Capture the cell that displays the provided text and extract its (x, y) central coordinate. 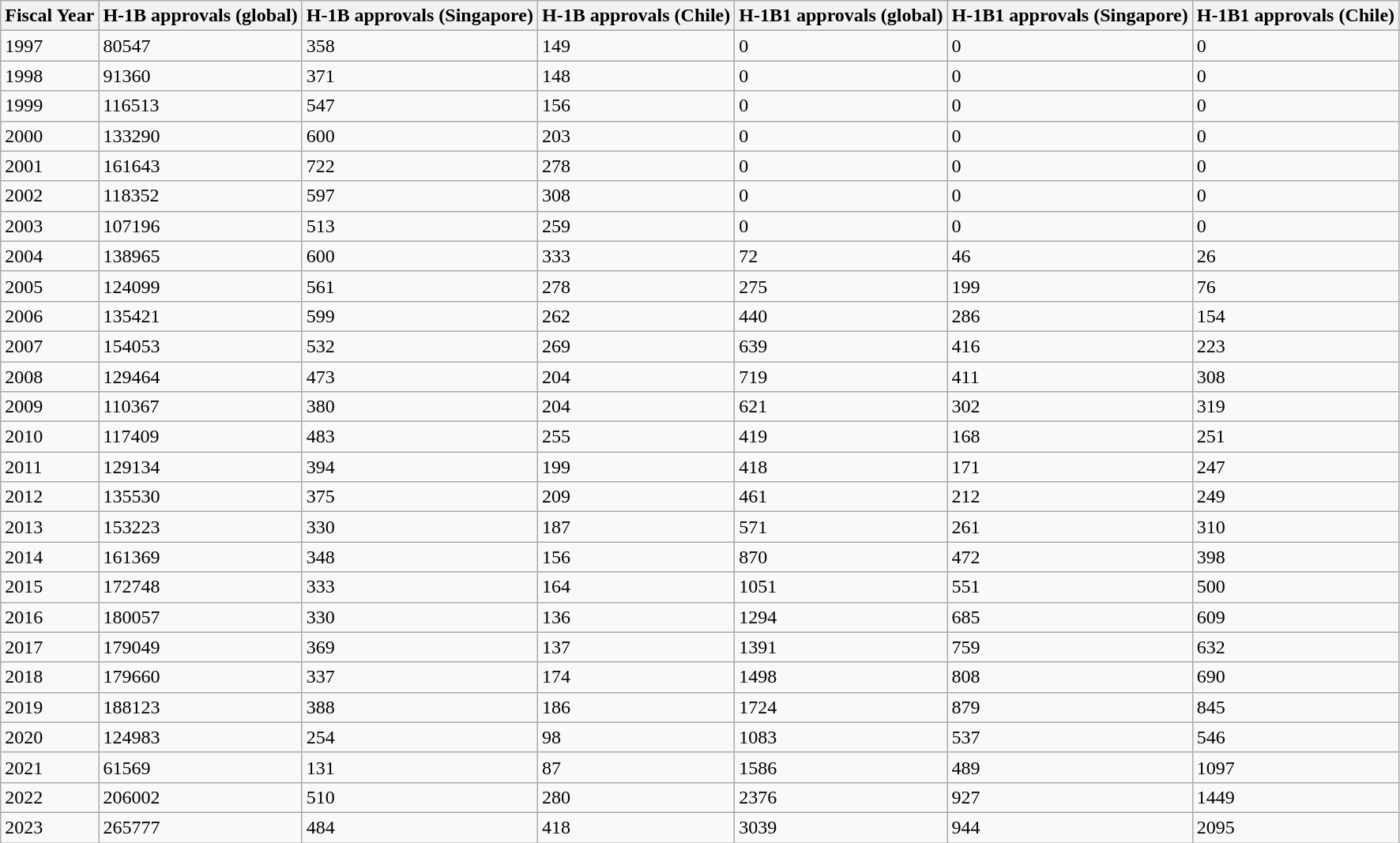
255 (635, 437)
110367 (201, 407)
685 (1070, 617)
Fiscal Year (50, 16)
879 (1070, 707)
2020 (50, 737)
2003 (50, 226)
259 (635, 226)
398 (1296, 557)
547 (420, 106)
532 (420, 346)
461 (841, 497)
1294 (841, 617)
2000 (50, 136)
1998 (50, 76)
186 (635, 707)
483 (420, 437)
1724 (841, 707)
419 (841, 437)
269 (635, 346)
375 (420, 497)
223 (1296, 346)
275 (841, 286)
609 (1296, 617)
639 (841, 346)
870 (841, 557)
168 (1070, 437)
91360 (201, 76)
187 (635, 527)
759 (1070, 647)
537 (1070, 737)
180057 (201, 617)
416 (1070, 346)
46 (1070, 256)
473 (420, 377)
1083 (841, 737)
135530 (201, 497)
135421 (201, 316)
302 (1070, 407)
472 (1070, 557)
348 (420, 557)
179660 (201, 677)
2007 (50, 346)
551 (1070, 587)
209 (635, 497)
251 (1296, 437)
394 (420, 467)
2009 (50, 407)
164 (635, 587)
154053 (201, 346)
107196 (201, 226)
1498 (841, 677)
2095 (1296, 827)
254 (420, 737)
203 (635, 136)
599 (420, 316)
500 (1296, 587)
172748 (201, 587)
621 (841, 407)
H-1B1 approvals (Chile) (1296, 16)
265777 (201, 827)
1997 (50, 46)
3039 (841, 827)
489 (1070, 767)
944 (1070, 827)
80547 (201, 46)
261 (1070, 527)
179049 (201, 647)
87 (635, 767)
2017 (50, 647)
546 (1296, 737)
H-1B1 approvals (Singapore) (1070, 16)
212 (1070, 497)
138965 (201, 256)
571 (841, 527)
137 (635, 647)
76 (1296, 286)
247 (1296, 467)
1391 (841, 647)
2023 (50, 827)
2014 (50, 557)
154 (1296, 316)
117409 (201, 437)
153223 (201, 527)
690 (1296, 677)
H-1B1 approvals (global) (841, 16)
2002 (50, 196)
1999 (50, 106)
262 (635, 316)
249 (1296, 497)
131 (420, 767)
337 (420, 677)
927 (1070, 797)
632 (1296, 647)
1449 (1296, 797)
H-1B approvals (Chile) (635, 16)
2012 (50, 497)
2376 (841, 797)
510 (420, 797)
484 (420, 827)
280 (635, 797)
388 (420, 707)
808 (1070, 677)
411 (1070, 377)
358 (420, 46)
2001 (50, 166)
310 (1296, 527)
206002 (201, 797)
26 (1296, 256)
161369 (201, 557)
380 (420, 407)
1097 (1296, 767)
H-1B approvals (Singapore) (420, 16)
286 (1070, 316)
561 (420, 286)
440 (841, 316)
72 (841, 256)
371 (420, 76)
98 (635, 737)
369 (420, 647)
2004 (50, 256)
2022 (50, 797)
2010 (50, 437)
2011 (50, 467)
2016 (50, 617)
319 (1296, 407)
118352 (201, 196)
149 (635, 46)
129464 (201, 377)
136 (635, 617)
61569 (201, 767)
722 (420, 166)
513 (420, 226)
133290 (201, 136)
2006 (50, 316)
148 (635, 76)
2008 (50, 377)
2015 (50, 587)
124099 (201, 286)
188123 (201, 707)
719 (841, 377)
1586 (841, 767)
174 (635, 677)
124983 (201, 737)
1051 (841, 587)
2018 (50, 677)
H-1B approvals (global) (201, 16)
171 (1070, 467)
2013 (50, 527)
597 (420, 196)
2021 (50, 767)
129134 (201, 467)
116513 (201, 106)
2005 (50, 286)
845 (1296, 707)
161643 (201, 166)
2019 (50, 707)
